Search for the cell housing the specified text and yield its (x, y) center coordinate. 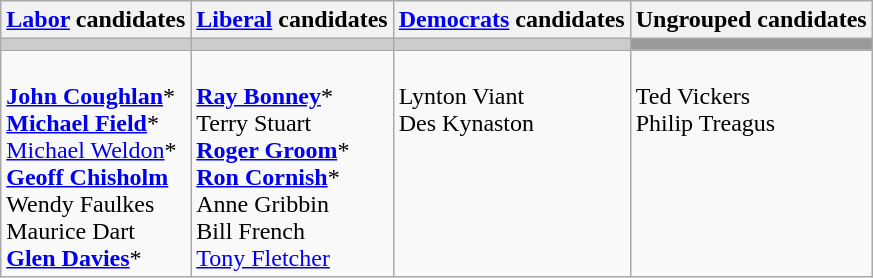
Ray Bonney* Terry Stuart Roger Groom* Ron Cornish* Anne Gribbin Bill French Tony Fletcher (292, 164)
Liberal candidates (292, 20)
John Coughlan* Michael Field* Michael Weldon* Geoff Chisholm Wendy Faulkes Maurice Dart Glen Davies* (96, 164)
Lynton Viant Des Kynaston (512, 164)
Ungrouped candidates (751, 20)
Ted Vickers Philip Treagus (751, 164)
Democrats candidates (512, 20)
Labor candidates (96, 20)
